Output the [x, y] coordinate of the center of the cell containing the given text.  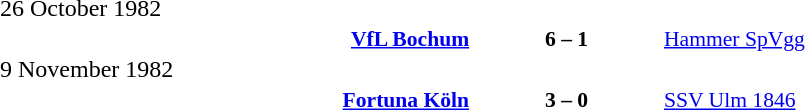
6 – 1 [566, 38]
